Return the (x, y) coordinate for the center point of the cell that contains the specified text.  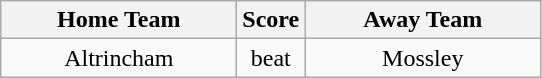
Altrincham (119, 58)
beat (271, 58)
Score (271, 20)
Mossley (423, 58)
Away Team (423, 20)
Home Team (119, 20)
